Locate the cell with the specified text and output its (X, Y) center coordinate. 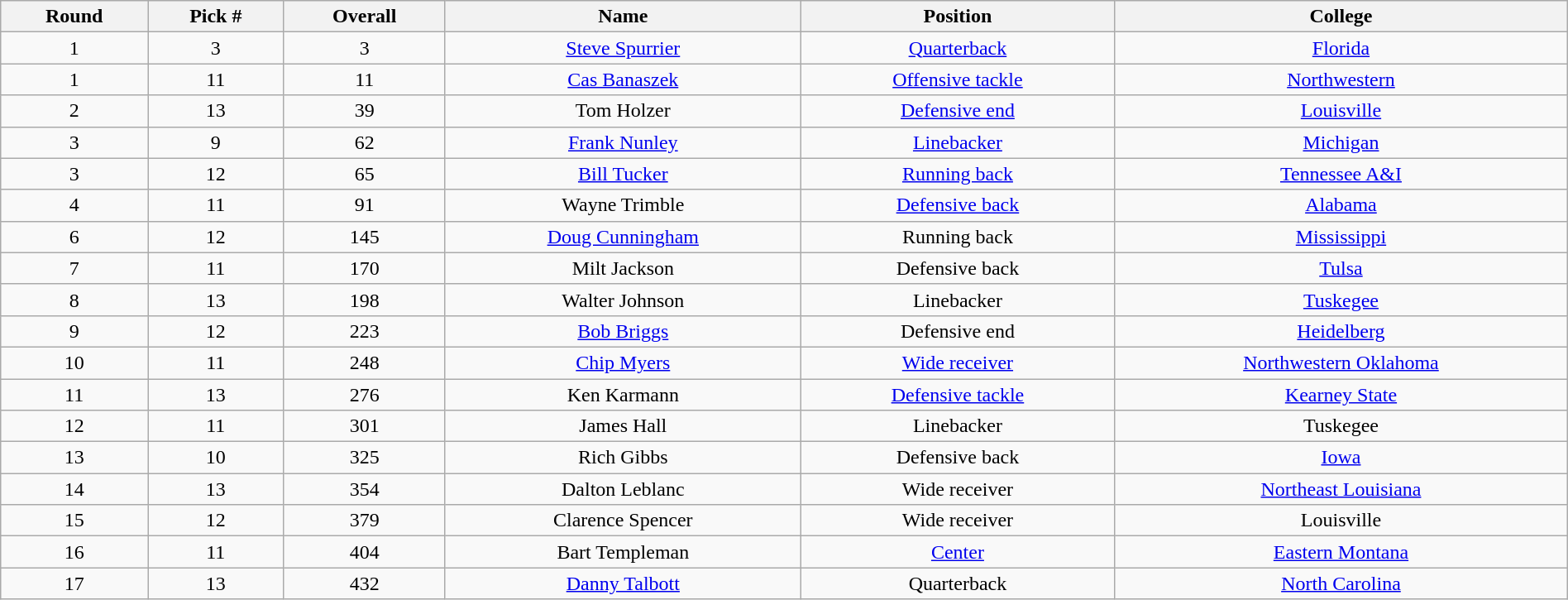
432 (364, 583)
Northwestern Oklahoma (1341, 362)
6 (74, 237)
Northeast Louisiana (1341, 489)
Iowa (1341, 458)
Doug Cunningham (623, 237)
Offensive tackle (958, 79)
325 (364, 458)
Tulsa (1341, 268)
62 (364, 142)
198 (364, 300)
Dalton Leblanc (623, 489)
Danny Talbott (623, 583)
College (1341, 17)
Walter Johnson (623, 300)
Pick # (216, 17)
223 (364, 331)
Cas Banaszek (623, 79)
Wayne Trimble (623, 205)
Rich Gibbs (623, 458)
91 (364, 205)
Round (74, 17)
Alabama (1341, 205)
14 (74, 489)
145 (364, 237)
Bob Briggs (623, 331)
Ken Karmann (623, 395)
Northwestern (1341, 79)
Clarence Spencer (623, 521)
Mississippi (1341, 237)
Name (623, 17)
301 (364, 426)
Eastern Montana (1341, 552)
Bart Templeman (623, 552)
16 (74, 552)
404 (364, 552)
379 (364, 521)
Michigan (1341, 142)
8 (74, 300)
39 (364, 111)
170 (364, 268)
65 (364, 174)
Heidelberg (1341, 331)
Defensive tackle (958, 395)
Chip Myers (623, 362)
Center (958, 552)
Position (958, 17)
2 (74, 111)
15 (74, 521)
Tennessee A&I (1341, 174)
4 (74, 205)
North Carolina (1341, 583)
Kearney State (1341, 395)
Tom Holzer (623, 111)
248 (364, 362)
Milt Jackson (623, 268)
Overall (364, 17)
Bill Tucker (623, 174)
Florida (1341, 48)
James Hall (623, 426)
Steve Spurrier (623, 48)
7 (74, 268)
276 (364, 395)
354 (364, 489)
17 (74, 583)
Frank Nunley (623, 142)
